Locate the cell with the specified text and output its [X, Y] center coordinate. 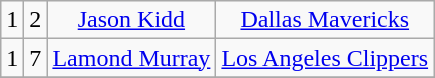
Dallas Mavericks [325, 20]
2 [36, 20]
Lamond Murray [132, 58]
7 [36, 58]
Jason Kidd [132, 20]
Los Angeles Clippers [325, 58]
